Scan for the cell matching the given text and deliver its (x, y) coordinate at center. 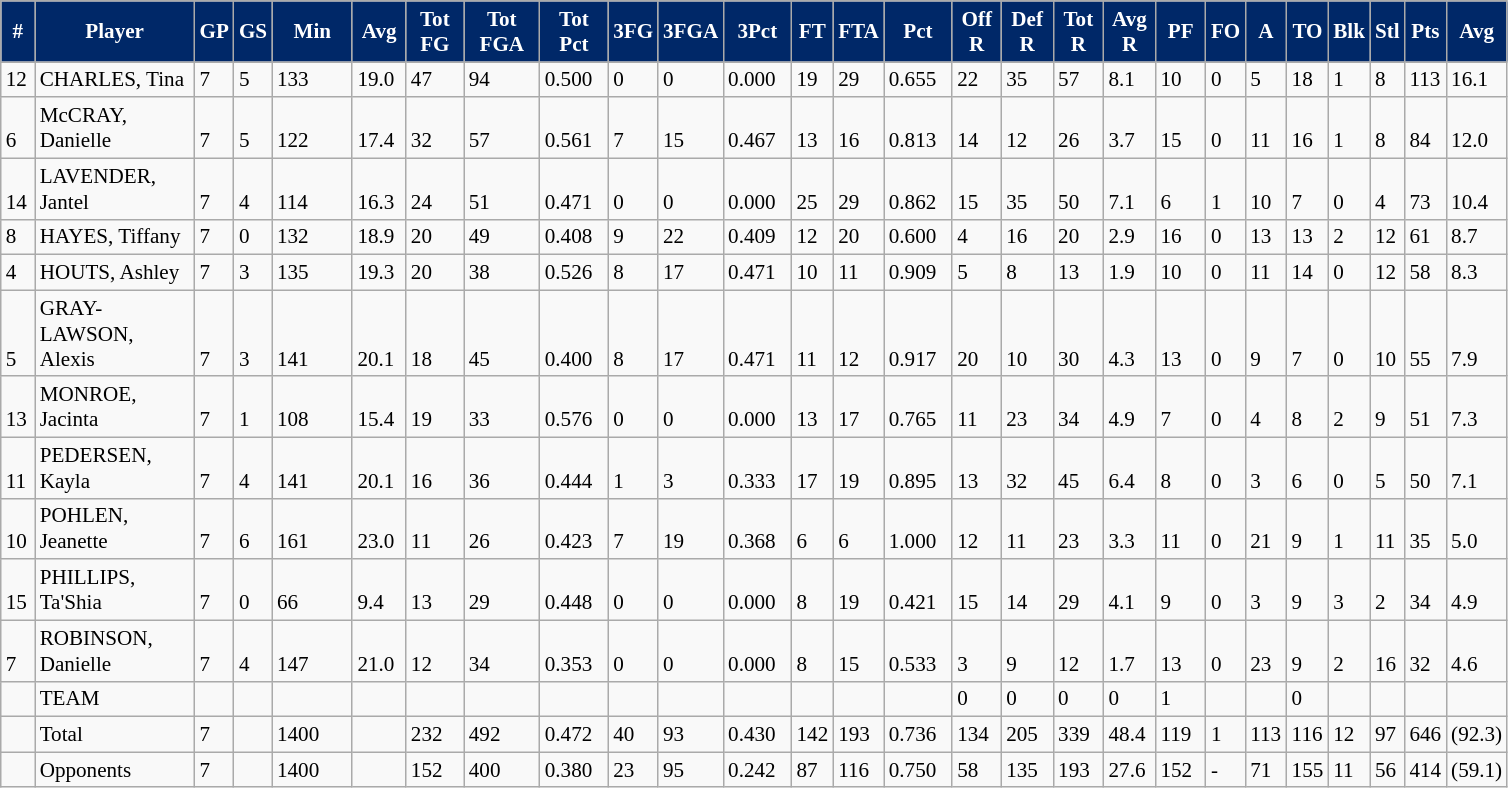
0.736 (918, 734)
339 (1078, 734)
71 (1266, 770)
0.917 (918, 333)
0.765 (918, 406)
8.7 (1476, 236)
4.6 (1476, 650)
47 (435, 80)
8.1 (1130, 80)
0.409 (757, 236)
16.3 (378, 188)
POHLEN, Jeanette (115, 528)
0.444 (574, 468)
0.353 (574, 650)
23.0 (378, 528)
1.7 (1130, 650)
Total (115, 734)
646 (1426, 734)
108 (312, 406)
# (18, 32)
CHARLES, Tina (115, 80)
Blk (1349, 32)
27.6 (1130, 770)
0.380 (574, 770)
Min (312, 32)
414 (1426, 770)
95 (690, 770)
55 (1426, 333)
18.9 (378, 236)
Player (115, 32)
400 (502, 770)
0.576 (574, 406)
Pts (1426, 32)
0.655 (918, 80)
12.0 (1476, 128)
GP (214, 32)
1.9 (1130, 272)
10.4 (1476, 188)
8.3 (1476, 272)
147 (312, 650)
3FG (633, 32)
0.408 (574, 236)
40 (633, 734)
(92.3) (1476, 734)
97 (1388, 734)
36 (502, 468)
66 (312, 590)
19.0 (378, 80)
4.3 (1130, 333)
Pct (918, 32)
PF (1180, 32)
Def R (1027, 32)
FT (813, 32)
0.472 (574, 734)
84 (1426, 128)
122 (312, 128)
Avg R (1130, 32)
PHILLIPS, Ta'Shia (115, 590)
94 (502, 80)
132 (312, 236)
HOUTS, Ashley (115, 272)
Off R (976, 32)
232 (435, 734)
LAVENDER, Jantel (115, 188)
38 (502, 272)
133 (312, 80)
30 (1078, 333)
49 (502, 236)
Tot R (1078, 32)
492 (502, 734)
15.4 (378, 406)
0.467 (757, 128)
TO (1308, 32)
Tot FGA (502, 32)
17.4 (378, 128)
3.7 (1130, 128)
161 (312, 528)
FO (1226, 32)
56 (1388, 770)
1.000 (918, 528)
A (1266, 32)
0.500 (574, 80)
GRAY-LAWSON, Alexis (115, 333)
134 (976, 734)
4.1 (1130, 590)
0.600 (918, 236)
0.561 (574, 128)
73 (1426, 188)
(59.1) (1476, 770)
ROBINSON, Danielle (115, 650)
48.4 (1130, 734)
155 (1308, 770)
5.0 (1476, 528)
- (1226, 770)
PEDERSEN, Kayla (115, 468)
0.333 (757, 468)
2.9 (1130, 236)
61 (1426, 236)
Tot FG (435, 32)
21.0 (378, 650)
TEAM (115, 698)
Opponents (115, 770)
9.4 (378, 590)
0.526 (574, 272)
0.368 (757, 528)
0.423 (574, 528)
6.4 (1130, 468)
0.400 (574, 333)
Tot Pct (574, 32)
Stl (1388, 32)
0.430 (757, 734)
0.242 (757, 770)
0.813 (918, 128)
MONROE, Jacinta (115, 406)
142 (813, 734)
0.421 (918, 590)
McCRAY, Danielle (115, 128)
7.9 (1476, 333)
3FGA (690, 32)
21 (1266, 528)
0.448 (574, 590)
93 (690, 734)
GS (253, 32)
FTA (858, 32)
25 (813, 188)
205 (1027, 734)
3Pct (757, 32)
19.3 (378, 272)
24 (435, 188)
7.3 (1476, 406)
HAYES, Tiffany (115, 236)
16.1 (1476, 80)
3.3 (1130, 528)
0.909 (918, 272)
87 (813, 770)
0.895 (918, 468)
0.533 (918, 650)
0.750 (918, 770)
33 (502, 406)
119 (1180, 734)
114 (312, 188)
0.862 (918, 188)
